Return [x, y] of the center of cell containing provided text 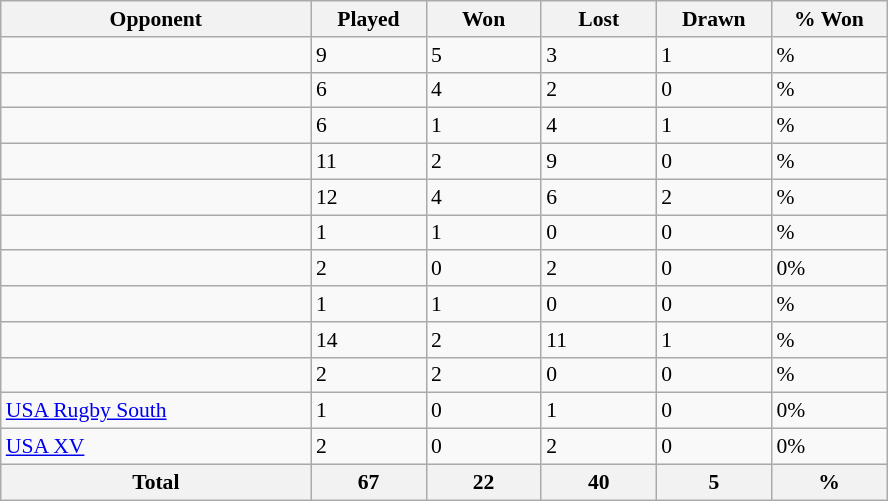
Total [156, 482]
USA Rugby South [156, 411]
14 [368, 340]
% Won [828, 19]
Won [484, 19]
22 [484, 482]
40 [598, 482]
Played [368, 19]
Drawn [714, 19]
Opponent [156, 19]
USA XV [156, 447]
67 [368, 482]
12 [368, 197]
3 [598, 55]
Lost [598, 19]
